Find where the given text appears and provide that cell's center as (x, y) coordinate. 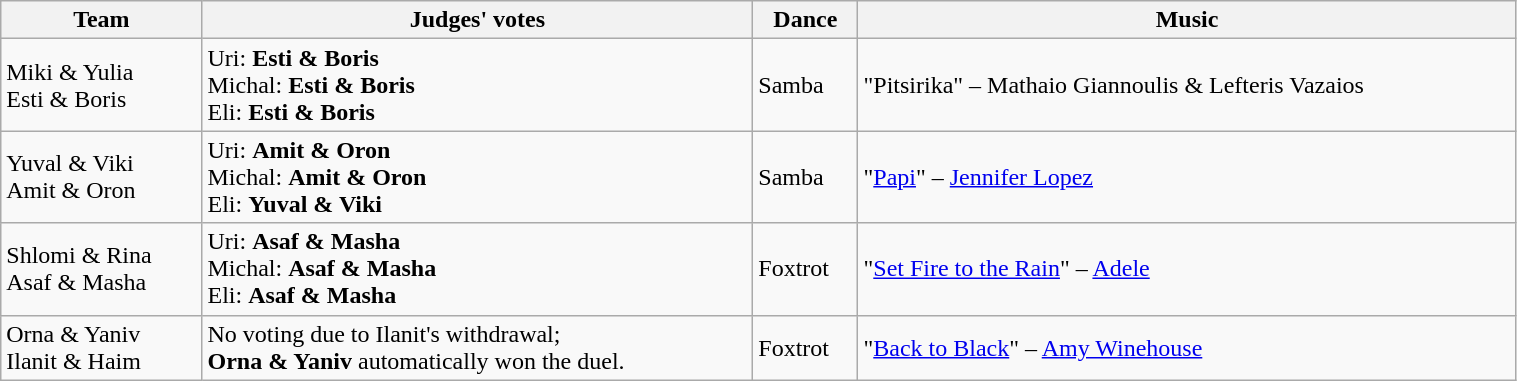
Team (102, 20)
Uri: Amit & OronMichal: Amit & OronEli: Yuval & Viki (478, 177)
Orna & YanivIlanit & Haim (102, 348)
Dance (806, 20)
Miki & YuliaEsti & Boris (102, 85)
"Set Fire to the Rain" – Adele (1187, 269)
Uri: Esti & BorisMichal: Esti & BorisEli: Esti & Boris (478, 85)
Judges' votes (478, 20)
Uri: Asaf & MashaMichal: Asaf & MashaEli: Asaf & Masha (478, 269)
Yuval & VikiAmit & Oron (102, 177)
No voting due to Ilanit's withdrawal;Orna & Yaniv automatically won the duel. (478, 348)
"Pitsirika" – Mathaio Giannoulis & Lefteris Vazaios (1187, 85)
Music (1187, 20)
Shlomi & RinaAsaf & Masha (102, 269)
"Papi" – Jennifer Lopez (1187, 177)
"Back to Black" – Amy Winehouse (1187, 348)
